Identify which cell holds the provided text, then report its (X, Y) central coordinate. 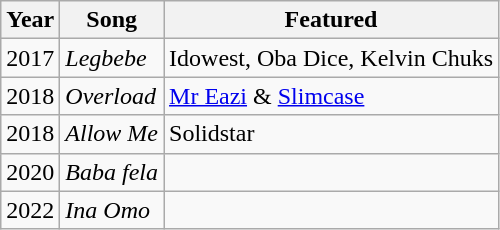
2020 (30, 172)
2022 (30, 210)
Legbebe (112, 58)
Idowest, Oba Dice, Kelvin Chuks (332, 58)
Solidstar (332, 134)
Overload (112, 96)
Baba fela (112, 172)
Mr Eazi & Slimcase (332, 96)
Ina Omo (112, 210)
2017 (30, 58)
Song (112, 20)
Allow Me (112, 134)
Year (30, 20)
Featured (332, 20)
